Identify which cell holds the provided text, then report its [x, y] central coordinate. 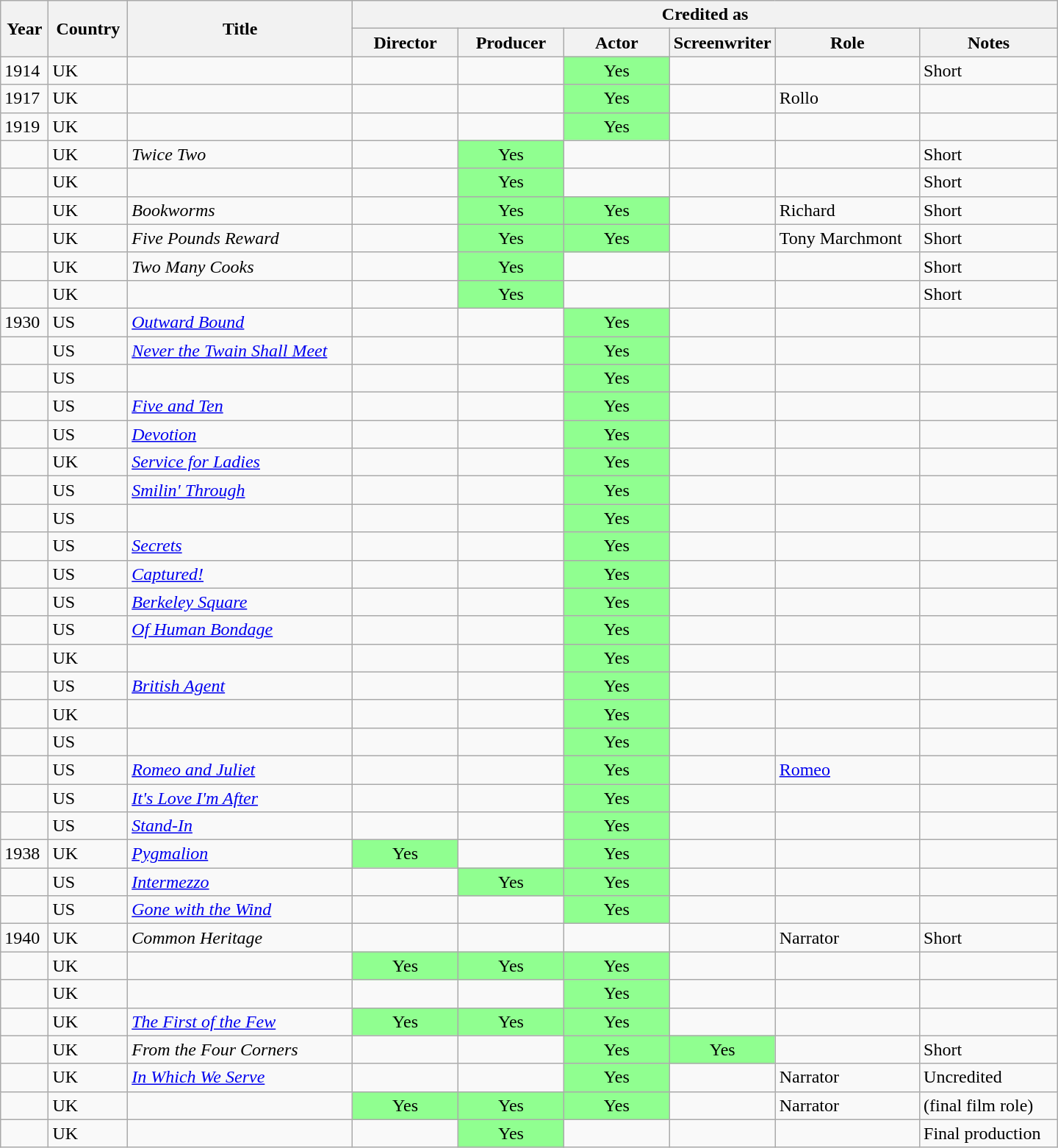
(final film role) [989, 1105]
It's Love I'm After [240, 797]
Secrets [240, 546]
Never the Twain Shall Meet [240, 351]
Bookworms [240, 210]
Country [88, 29]
1938 [25, 854]
Romeo [847, 769]
Year [25, 29]
Title [240, 29]
1919 [25, 126]
Producer [511, 43]
Smilin' Through [240, 490]
Rollo [847, 98]
Service for Ladies [240, 462]
Director [406, 43]
Devotion [240, 434]
Gone with the Wind [240, 910]
Five Pounds Reward [240, 238]
Uncredited [989, 1077]
Final production [989, 1133]
Credited as [705, 15]
Role [847, 43]
Intermezzo [240, 882]
1930 [25, 322]
Common Heritage [240, 938]
Berkeley Square [240, 602]
Two Many Cooks [240, 266]
Tony Marchmont [847, 238]
Notes [989, 43]
Romeo and Juliet [240, 769]
Pygmalion [240, 854]
Stand-In [240, 826]
Actor [616, 43]
In Which We Serve [240, 1077]
Captured! [240, 574]
Five and Ten [240, 406]
1940 [25, 938]
Screenwriter [722, 43]
The First of the Few [240, 1022]
1917 [25, 98]
Outward Bound [240, 322]
British Agent [240, 686]
From the Four Corners [240, 1050]
Of Human Bondage [240, 630]
Twice Two [240, 154]
Richard [847, 210]
1914 [25, 71]
